Return (X, Y) of the center of cell containing provided text 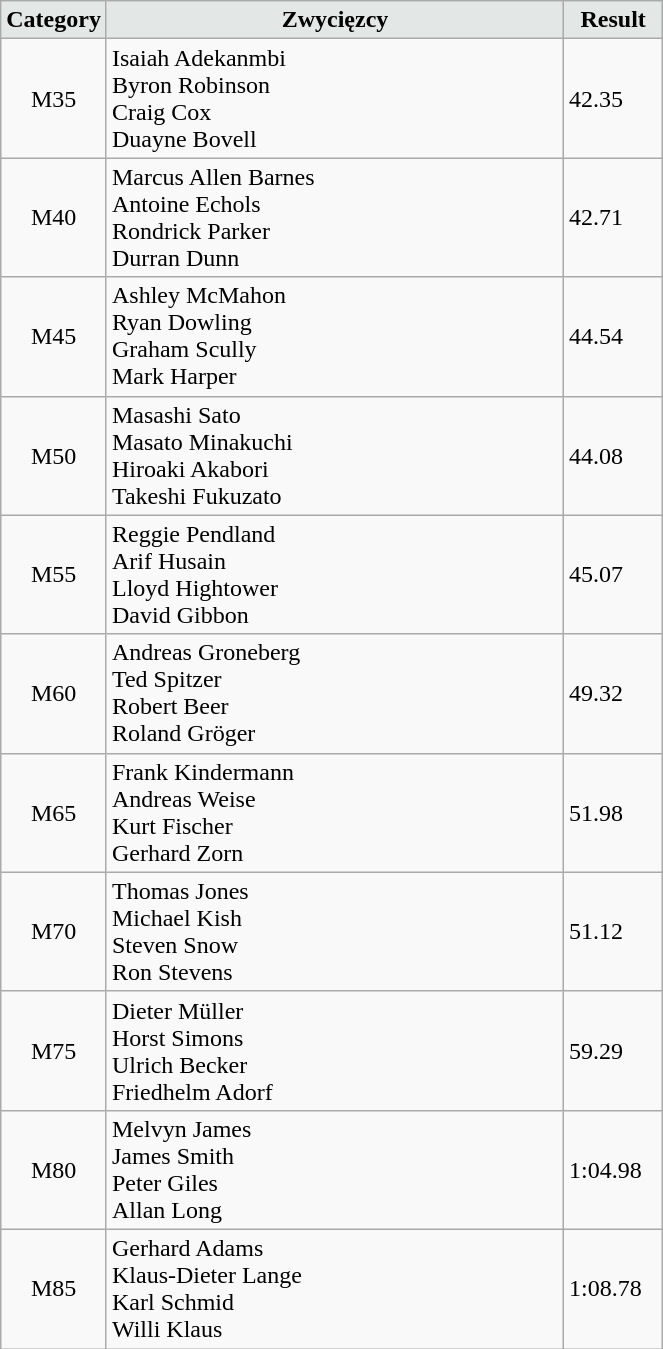
Zwycięzcy (334, 20)
Gerhard Adams Klaus-Dieter Lange Karl Schmid Willi Klaus (334, 1288)
49.32 (614, 694)
59.29 (614, 1050)
42.35 (614, 98)
M55 (54, 574)
44.54 (614, 336)
51.98 (614, 812)
Category (54, 20)
M80 (54, 1170)
Andreas Groneberg Ted Spitzer Robert Beer Roland Gröger (334, 694)
44.08 (614, 456)
M50 (54, 456)
Result (614, 20)
Marcus Allen Barnes Antoine Echols Rondrick Parker Durran Dunn (334, 218)
M65 (54, 812)
M70 (54, 932)
Isaiah Adekanmbi Byron Robinson Craig Cox Duayne Bovell (334, 98)
Frank Kindermann Andreas Weise Kurt Fischer Gerhard Zorn (334, 812)
M40 (54, 218)
M35 (54, 98)
M85 (54, 1288)
M60 (54, 694)
Melvyn James James Smith Peter Giles Allan Long (334, 1170)
42.71 (614, 218)
M75 (54, 1050)
M45 (54, 336)
Masashi Sato Masato Minakuchi Hiroaki Akabori Takeshi Fukuzato (334, 456)
1:08.78 (614, 1288)
Ashley McMahon Ryan Dowling Graham Scully Mark Harper (334, 336)
51.12 (614, 932)
1:04.98 (614, 1170)
Reggie Pendland Arif Husain Lloyd Hightower David Gibbon (334, 574)
Thomas Jones Michael Kish Steven Snow Ron Stevens (334, 932)
Dieter Müller Horst Simons Ulrich Becker Friedhelm Adorf (334, 1050)
45.07 (614, 574)
